From the cell containing the given text, extract its center point as [X, Y] coordinate. 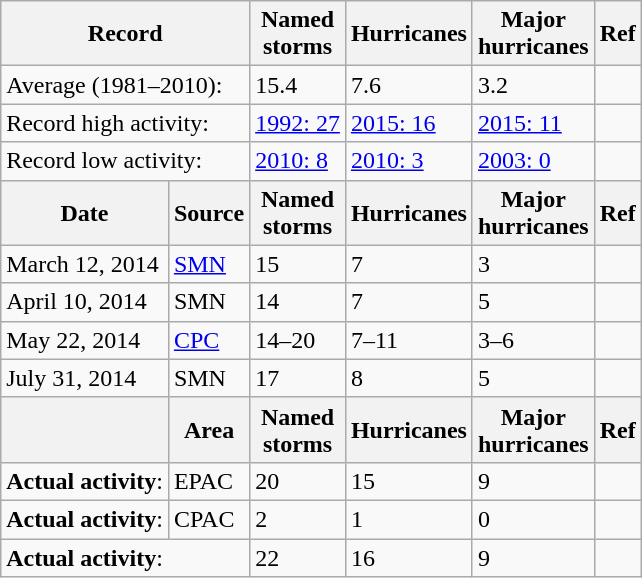
17 [298, 378]
1 [408, 519]
Record high activity: [126, 123]
March 12, 2014 [85, 264]
3 [533, 264]
7–11 [408, 340]
April 10, 2014 [85, 302]
Record [126, 34]
2010: 3 [408, 161]
3–6 [533, 340]
1992: 27 [298, 123]
Average (1981–2010): [126, 85]
0 [533, 519]
Area [208, 430]
20 [298, 481]
7.6 [408, 85]
16 [408, 557]
May 22, 2014 [85, 340]
2015: 16 [408, 123]
3.2 [533, 85]
8 [408, 378]
Date [85, 212]
14 [298, 302]
EPAC [208, 481]
Source [208, 212]
CPAC [208, 519]
2003: 0 [533, 161]
CPC [208, 340]
2015: 11 [533, 123]
2010: 8 [298, 161]
15.4 [298, 85]
22 [298, 557]
2 [298, 519]
14–20 [298, 340]
July 31, 2014 [85, 378]
Record low activity: [126, 161]
